Determine the [X, Y] coordinate at the center of the cell enclosing the given text.  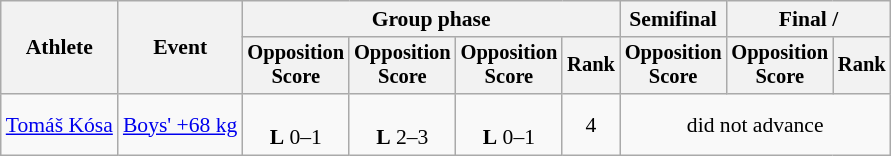
Boys' +68 kg [180, 124]
Semifinal [674, 19]
Group phase [430, 19]
Athlete [60, 48]
did not advance [756, 124]
Final / [808, 19]
Tomáš Kósa [60, 124]
4 [591, 124]
L 2–3 [402, 124]
Event [180, 48]
